Scan for the cell matching the given text and deliver its [x, y] coordinate at center. 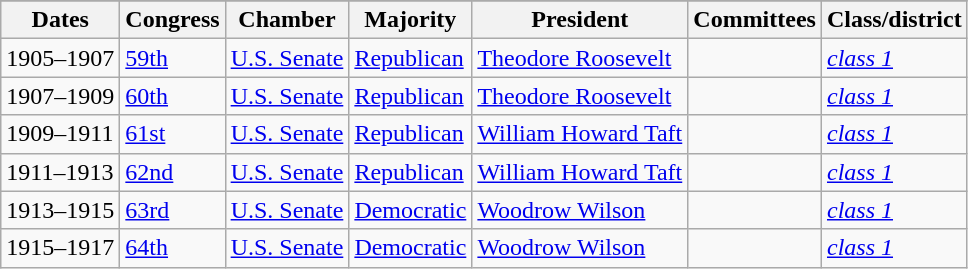
61st [172, 134]
60th [172, 96]
62nd [172, 172]
President [580, 20]
1913–1915 [60, 210]
64th [172, 248]
63rd [172, 210]
1907–1909 [60, 96]
1911–1913 [60, 172]
1905–1907 [60, 58]
Congress [172, 20]
Dates [60, 20]
Chamber [287, 20]
Majority [410, 20]
1915–1917 [60, 248]
59th [172, 58]
1909–1911 [60, 134]
Class/district [894, 20]
Committees [755, 20]
